From the cell containing the given text, extract its center point as (X, Y) coordinate. 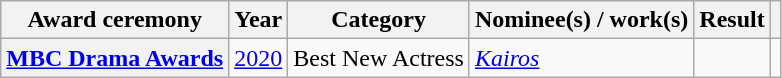
Category (379, 20)
Best New Actress (379, 58)
2020 (258, 58)
Kairos (581, 58)
MBC Drama Awards (115, 58)
Year (258, 20)
Nominee(s) / work(s) (581, 20)
Award ceremony (115, 20)
Result (732, 20)
